Determine the (x, y) coordinate at the center of the cell enclosing the given text.  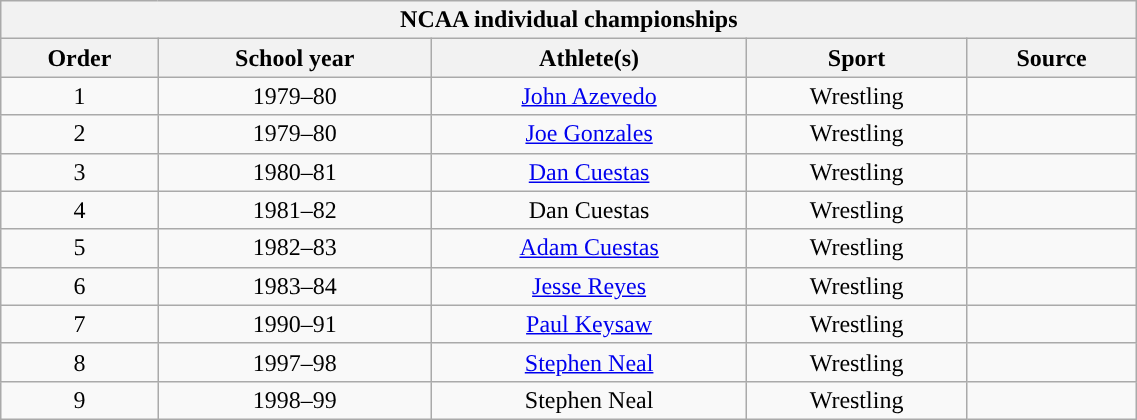
1981–82 (294, 210)
1 (80, 96)
1983–84 (294, 286)
7 (80, 324)
Joe Gonzales (588, 134)
NCAA individual championships (569, 20)
School year (294, 58)
1980–81 (294, 172)
3 (80, 172)
Athlete(s) (588, 58)
8 (80, 362)
1990–91 (294, 324)
Order (80, 58)
Source (1051, 58)
9 (80, 400)
2 (80, 134)
Paul Keysaw (588, 324)
6 (80, 286)
1998–99 (294, 400)
5 (80, 248)
4 (80, 210)
Sport (857, 58)
1982–83 (294, 248)
1997–98 (294, 362)
Jesse Reyes (588, 286)
Adam Cuestas (588, 248)
John Azevedo (588, 96)
